Determine the [x, y] coordinate at the center of the cell enclosing the given text.  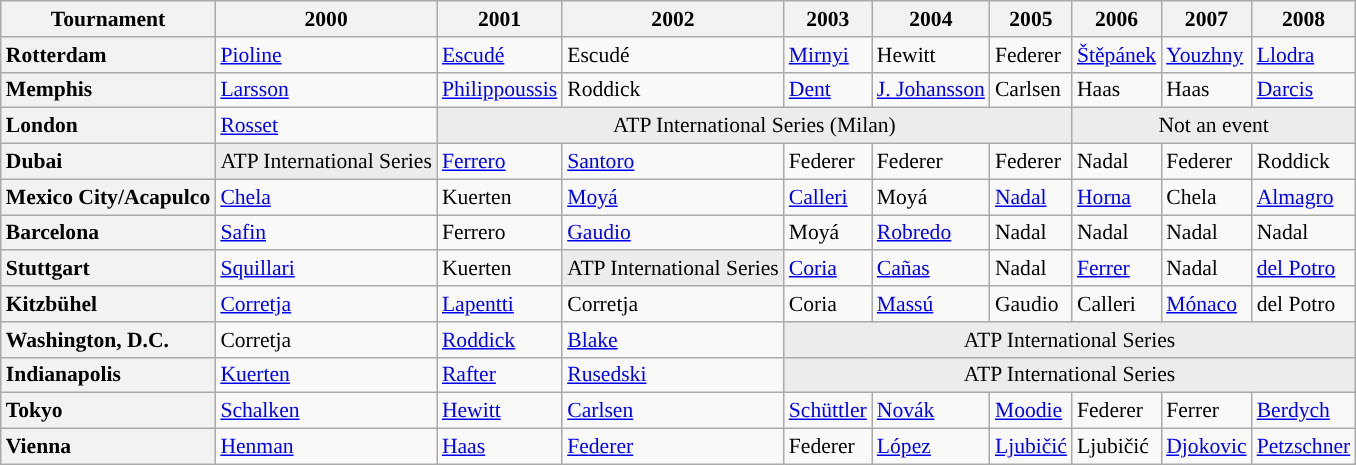
Philippoussis [500, 90]
2003 [828, 19]
Washington, D.C. [108, 340]
Petzschner [1304, 447]
2005 [1031, 19]
2006 [1116, 19]
Squillari [326, 269]
Mónaco [1206, 304]
Barcelona [108, 233]
Tokyo [108, 411]
Lapentti [500, 304]
Rosset [326, 126]
Blake [673, 340]
Moodie [1031, 411]
Safin [326, 233]
Schüttler [828, 411]
Indianapolis [108, 375]
Massú [931, 304]
Mexico City/Acapulco [108, 197]
López [931, 447]
Memphis [108, 90]
Horna [1116, 197]
Berdych [1304, 411]
2007 [1206, 19]
Vienna [108, 447]
Henman [326, 447]
Rotterdam [108, 55]
Llodra [1304, 55]
2004 [931, 19]
2008 [1304, 19]
Djokovic [1206, 447]
Cañas [931, 269]
Not an event [1214, 126]
Stuttgart [108, 269]
2002 [673, 19]
2000 [326, 19]
Novák [931, 411]
Pioline [326, 55]
Dubai [108, 162]
London [108, 126]
ATP International Series (Milan) [754, 126]
Kitzbühel [108, 304]
Dent [828, 90]
Larsson [326, 90]
Robredo [931, 233]
Schalken [326, 411]
Rusedski [673, 375]
2001 [500, 19]
Youzhny [1206, 55]
J. Johansson [931, 90]
Santoro [673, 162]
Almagro [1304, 197]
Mirnyi [828, 55]
Darcis [1304, 90]
Rafter [500, 375]
Štěpánek [1116, 55]
Tournament [108, 19]
